Capture the cell that displays the provided text and extract its [x, y] central coordinate. 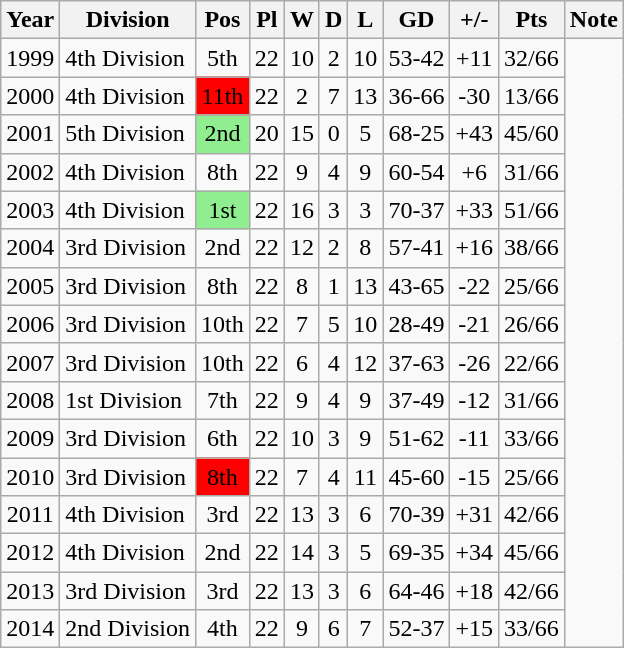
68-25 [416, 134]
53-42 [416, 58]
38/66 [532, 248]
7th [223, 400]
37-49 [416, 400]
+43 [474, 134]
16 [302, 210]
5th [223, 58]
D [333, 20]
1 [333, 286]
2000 [30, 96]
51-62 [416, 438]
-22 [474, 286]
13/66 [532, 96]
11th [223, 96]
2001 [30, 134]
60-54 [416, 172]
2012 [30, 553]
+16 [474, 248]
2004 [30, 248]
-30 [474, 96]
2014 [30, 629]
+33 [474, 210]
1st Division [128, 400]
2003 [30, 210]
-12 [474, 400]
37-63 [416, 362]
GD [416, 20]
-26 [474, 362]
45-60 [416, 477]
W [302, 20]
Year [30, 20]
26/66 [532, 324]
0 [333, 134]
Pts [532, 20]
2005 [30, 286]
+/- [474, 20]
2007 [30, 362]
2006 [30, 324]
14 [302, 553]
+6 [474, 172]
-11 [474, 438]
69-35 [416, 553]
L [366, 20]
2013 [30, 591]
15 [302, 134]
+15 [474, 629]
1999 [30, 58]
51/66 [532, 210]
36-66 [416, 96]
4th [223, 629]
+34 [474, 553]
2002 [30, 172]
2009 [30, 438]
2010 [30, 477]
45/66 [532, 553]
Division [128, 20]
32/66 [532, 58]
2011 [30, 515]
2008 [30, 400]
45/60 [532, 134]
6th [223, 438]
Pos [223, 20]
20 [266, 134]
57-41 [416, 248]
Pl [266, 20]
11 [366, 477]
-21 [474, 324]
28-49 [416, 324]
Note [594, 20]
43-65 [416, 286]
22/66 [532, 362]
52-37 [416, 629]
+18 [474, 591]
5th Division [128, 134]
70-39 [416, 515]
-15 [474, 477]
+11 [474, 58]
2nd Division [128, 629]
1st [223, 210]
64-46 [416, 591]
70-37 [416, 210]
+31 [474, 515]
